Extract the [X, Y] coordinate from the center of the cell holding the provided text.  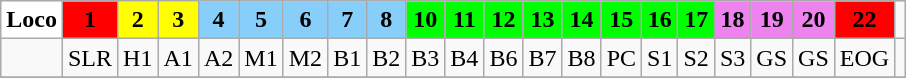
B8 [582, 58]
M2 [305, 58]
B1 [348, 58]
22 [864, 20]
4 [218, 20]
Loco [32, 20]
6 [305, 20]
7 [348, 20]
H1 [138, 58]
17 [696, 20]
S3 [732, 58]
13 [542, 20]
16 [660, 20]
10 [426, 20]
19 [772, 20]
EOG [864, 58]
SLR [90, 58]
2 [138, 20]
B7 [542, 58]
B4 [464, 58]
15 [621, 20]
S2 [696, 58]
B3 [426, 58]
S1 [660, 58]
5 [261, 20]
11 [464, 20]
14 [582, 20]
1 [90, 20]
PC [621, 58]
12 [504, 20]
A2 [218, 58]
20 [814, 20]
3 [178, 20]
18 [732, 20]
A1 [178, 58]
M1 [261, 58]
8 [386, 20]
B2 [386, 58]
B6 [504, 58]
